Find where the given text appears and provide that cell's center as (x, y) coordinate. 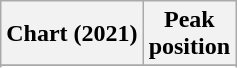
Chart (2021) (72, 34)
Peakposition (189, 34)
